Capture the cell that displays the provided text and extract its [x, y] central coordinate. 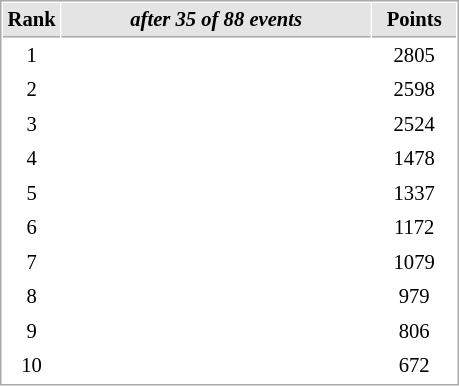
7 [32, 262]
1079 [414, 262]
2598 [414, 90]
2805 [414, 56]
Points [414, 20]
Rank [32, 20]
9 [32, 332]
979 [414, 296]
672 [414, 366]
6 [32, 228]
1337 [414, 194]
2 [32, 90]
2524 [414, 124]
1172 [414, 228]
4 [32, 158]
806 [414, 332]
after 35 of 88 events [216, 20]
1 [32, 56]
10 [32, 366]
3 [32, 124]
8 [32, 296]
1478 [414, 158]
5 [32, 194]
